Detect which cell encompasses the target text, then output its [X, Y] center coordinate. 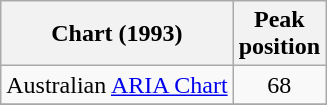
68 [279, 85]
Peakposition [279, 34]
Australian ARIA Chart [117, 85]
Chart (1993) [117, 34]
